Pinpoint the cell where the given text exists, returning its (X, Y) midpoint coordinate. 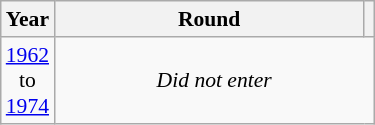
Round (209, 19)
Did not enter (214, 80)
Year (28, 19)
1962to1974 (28, 80)
